Provide the [X, Y] coordinate of the cell's center where the given text is located.  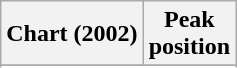
Chart (2002) [72, 34]
Peakposition [189, 34]
